Provide the (X, Y) coordinate of the cell's center where the given text is located.  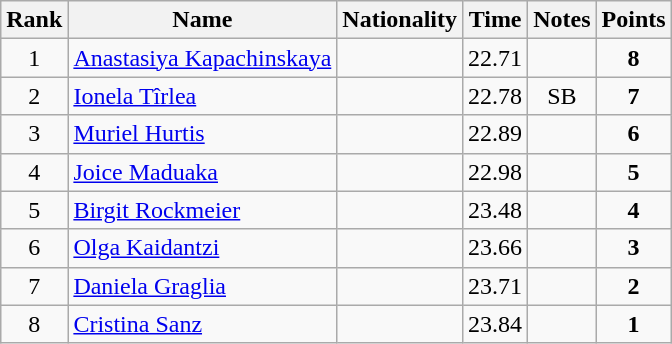
Anastasiya Kapachinskaya (202, 58)
Daniela Graglia (202, 286)
Nationality (400, 20)
23.48 (496, 210)
23.71 (496, 286)
23.66 (496, 248)
Joice Maduaka (202, 172)
22.89 (496, 134)
Cristina Sanz (202, 324)
22.78 (496, 96)
Notes (562, 20)
Olga Kaidantzi (202, 248)
SB (562, 96)
Points (634, 20)
Birgit Rockmeier (202, 210)
23.84 (496, 324)
22.71 (496, 58)
Rank (34, 20)
Muriel Hurtis (202, 134)
Name (202, 20)
22.98 (496, 172)
Ionela Tîrlea (202, 96)
Time (496, 20)
